Capture the cell that displays the provided text and extract its [X, Y] central coordinate. 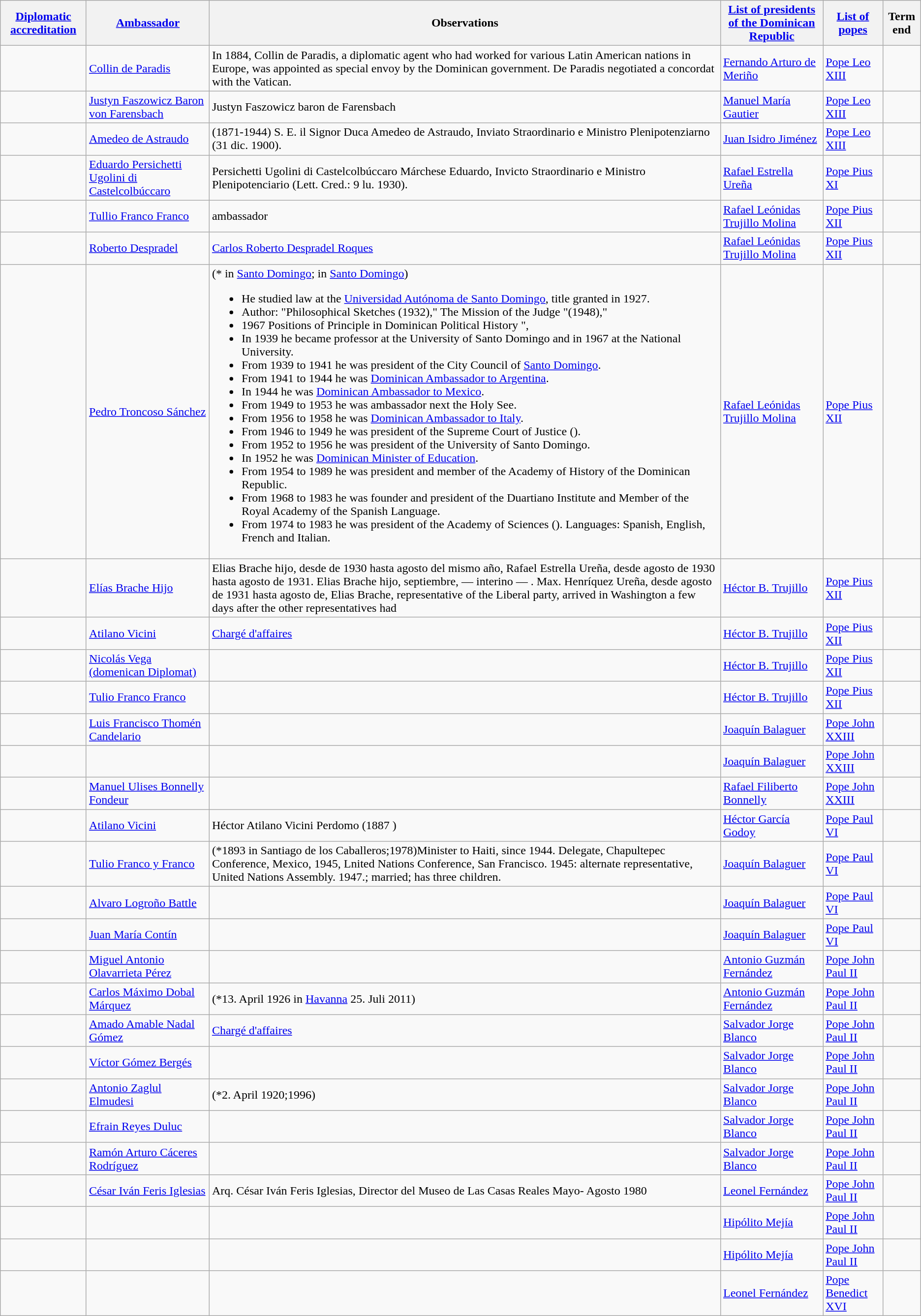
Manuel Ulises Bonnelly Fondeur [148, 794]
Roberto Despradel [148, 248]
Pedro Troncoso Sánchez [148, 411]
Collin de Paradis [148, 68]
Diplomatic accreditation [43, 23]
Pope Pius XI [853, 178]
Carlos Roberto Despradel Roques [464, 248]
Héctor Atilano Vicini Perdomo (1887 ) [464, 825]
Eduardo Persichetti Ugolini di Castelcolbúccaro [148, 178]
Rafael Filiberto Bonnelly [771, 794]
(*2. April 1920;1996) [464, 1095]
Pope Benedict XVI [853, 1293]
Manuel María Gautier [771, 107]
Luis Francisco Thomén Candelario [148, 729]
Ambassador [148, 23]
Víctor Gómez Bergés [148, 1062]
Fernando Arturo de Meriño [771, 68]
Persichetti Ugolini di Castelcolbúccaro Márchese Eduardo, Invicto Straordinario e Ministro Plenipotenciario (Lett. Cred.: 9 lu. 1930). [464, 178]
(*13. April 1926 in Havanna 25. Juli 2011) [464, 998]
Ramón Arturo Cáceres Rodríguez [148, 1159]
ambassador [464, 216]
Tulio Franco Franco [148, 697]
(1871-1944) S. E. il Signor Duca Amedeo de Astraudo, Inviato Straordinario e Ministro Plenipotenziarno (31 dic. 1900). [464, 139]
Justyn Faszowicz Baron von Farensbach [148, 107]
Efrain Reyes Duluc [148, 1126]
Antonio Zaglul Elmudesi [148, 1095]
Juan María Contín [148, 934]
Nicolás Vega (domenican Diplomat) [148, 665]
Amedeo de Astraudo [148, 139]
Alvaro Logroño Battle [148, 903]
Tulio Franco y Franco [148, 864]
Arq. César Iván Feris Iglesias, Director del Museo de Las Casas Reales Mayo- Agosto 1980 [464, 1190]
Rafael Estrella Ureña [771, 178]
Tullio Franco Franco [148, 216]
Carlos Máximo Dobal Márquez [148, 998]
Justyn Faszowicz baron de Farensbach [464, 107]
Observations [464, 23]
Juan Isidro Jiménez [771, 139]
Amado Amable Nadal Gómez [148, 1031]
César Iván Feris Iglesias [148, 1190]
Elías Brache Hijo [148, 588]
Miguel Antonio Olavarrieta Pérez [148, 967]
Term end [901, 23]
List of presidents of the Dominican Republic [771, 23]
Héctor García Godoy [771, 825]
List of popes [853, 23]
